Identify which cell holds the provided text, then report its [X, Y] central coordinate. 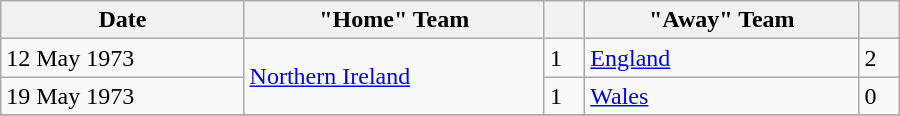
Date [122, 20]
2 [879, 58]
"Away" Team [722, 20]
Northern Ireland [394, 77]
England [722, 58]
12 May 1973 [122, 58]
0 [879, 96]
Wales [722, 96]
19 May 1973 [122, 96]
"Home" Team [394, 20]
